Pinpoint the cell where the given text exists, returning its (X, Y) midpoint coordinate. 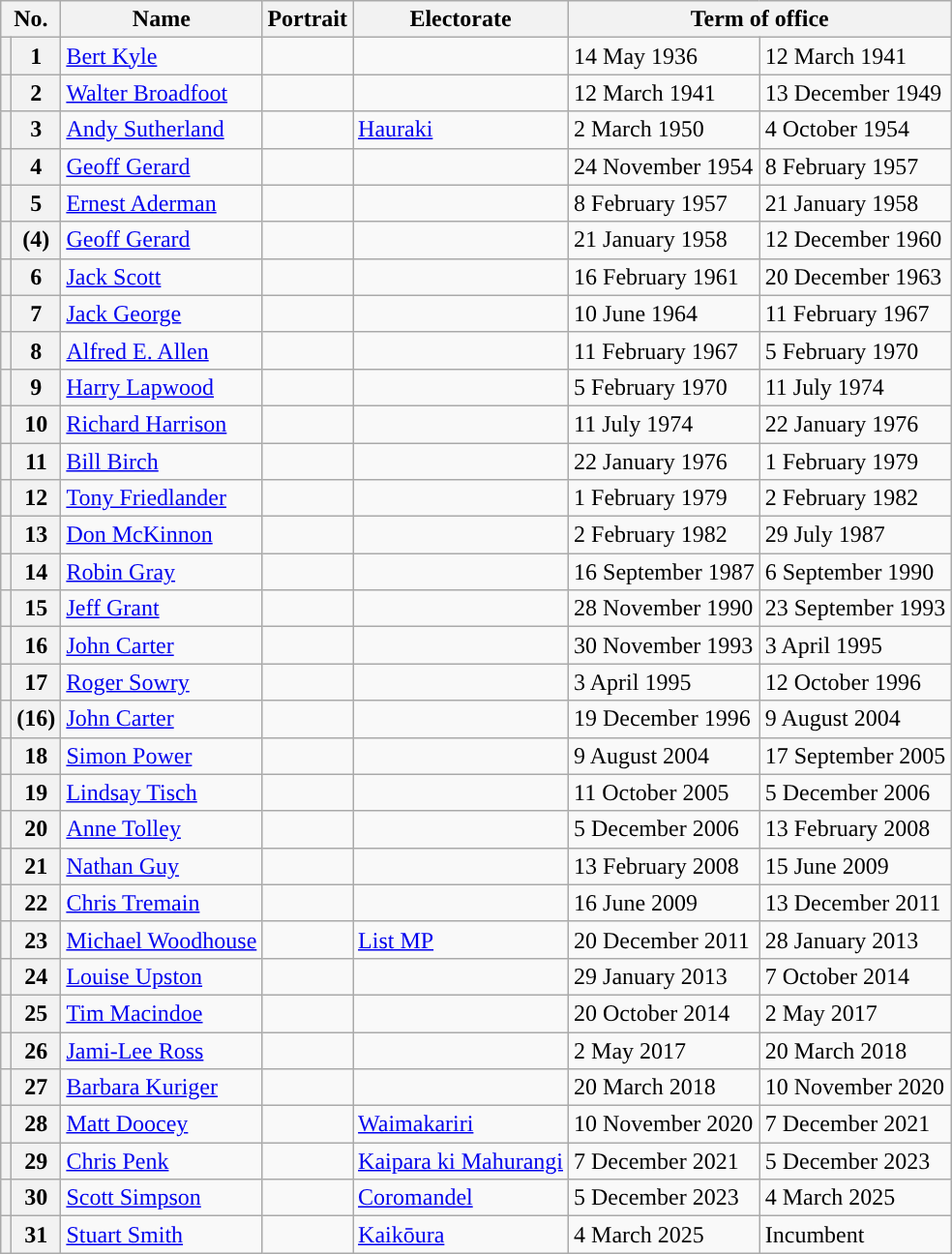
11 October 2005 (665, 792)
19 (37, 792)
21 (37, 866)
Ernest Aderman (162, 203)
26 (37, 1050)
20 (37, 829)
19 December 1996 (665, 719)
20 December 1963 (855, 277)
Don McKinnon (162, 535)
7 (37, 313)
List MP (461, 940)
Roger Sowry (162, 682)
Jami-Lee Ross (162, 1050)
Kaikōura (461, 1235)
23 September 1993 (855, 609)
27 (37, 1088)
Waimakariri (461, 1124)
3 (37, 130)
12 (37, 498)
17 September 2005 (855, 756)
Walter Broadfoot (162, 93)
15 June 2009 (855, 866)
4 October 1954 (855, 130)
30 November 1993 (665, 645)
Jack Scott (162, 277)
Chris Penk (162, 1161)
Tony Friedlander (162, 498)
Bill Birch (162, 462)
Tim Macindoe (162, 1013)
20 October 2014 (665, 1013)
Jack George (162, 313)
Matt Doocey (162, 1124)
28 (37, 1124)
Portrait (308, 19)
9 (37, 387)
Nathan Guy (162, 866)
6 September 1990 (855, 572)
Name (162, 19)
14 (37, 572)
Hauraki (461, 130)
29 January 2013 (665, 976)
Coromandel (461, 1198)
Anne Tolley (162, 829)
12 October 1996 (855, 682)
6 (37, 277)
20 December 2011 (665, 940)
5 (37, 203)
29 (37, 1161)
Louise Upston (162, 976)
16 June 2009 (665, 903)
29 July 1987 (855, 535)
Scott Simpson (162, 1198)
(16) (37, 719)
16 (37, 645)
13 December 2011 (855, 903)
28 November 1990 (665, 609)
7 October 2014 (855, 976)
8 (37, 350)
1 (37, 56)
Bert Kyle (162, 56)
Alfred E. Allen (162, 350)
22 (37, 903)
23 (37, 940)
4 (37, 166)
12 December 1960 (855, 240)
11 (37, 462)
24 (37, 976)
No. (31, 19)
17 (37, 682)
18 (37, 756)
Richard Harrison (162, 424)
25 (37, 1013)
16 February 1961 (665, 277)
Robin Gray (162, 572)
Andy Sutherland (162, 130)
Michael Woodhouse (162, 940)
10 (37, 424)
Chris Tremain (162, 903)
30 (37, 1198)
31 (37, 1235)
Lindsay Tisch (162, 792)
Electorate (461, 19)
10 June 1964 (665, 313)
Jeff Grant (162, 609)
Simon Power (162, 756)
2 (37, 93)
(4) (37, 240)
15 (37, 609)
Barbara Kuriger (162, 1088)
Stuart Smith (162, 1235)
28 January 2013 (855, 940)
16 September 1987 (665, 572)
2 March 1950 (665, 130)
13 (37, 535)
13 December 1949 (855, 93)
Kaipara ki Mahurangi (461, 1161)
24 November 1954 (665, 166)
Term of office (760, 19)
Incumbent (855, 1235)
Harry Lapwood (162, 387)
14 May 1936 (665, 56)
